Detect which cell encompasses the target text, then output its [X, Y] center coordinate. 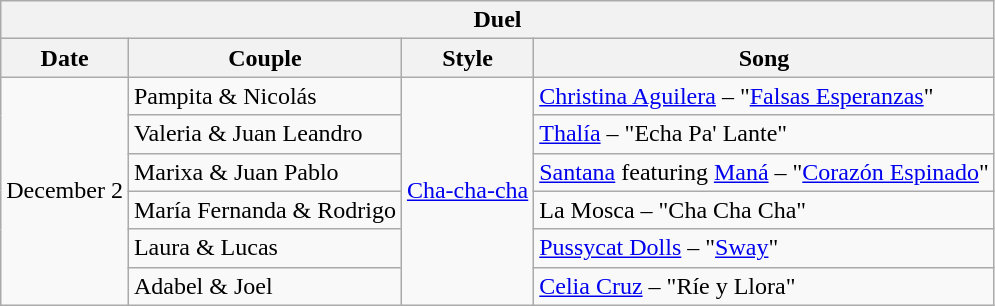
Duel [498, 20]
Celia Cruz – "Ríe y Llora" [764, 286]
Christina Aguilera – "Falsas Esperanzas" [764, 96]
Couple [264, 58]
Pussycat Dolls – "Sway" [764, 248]
Valeria & Juan Leandro [264, 134]
La Mosca – "Cha Cha Cha" [764, 210]
Song [764, 58]
Date [65, 58]
Adabel & Joel [264, 286]
Style [467, 58]
María Fernanda & Rodrigo [264, 210]
Santana featuring Maná – "Corazón Espinado" [764, 172]
Laura & Lucas [264, 248]
Marixa & Juan Pablo [264, 172]
Pampita & Nicolás [264, 96]
Thalía – "Echa Pa' Lante" [764, 134]
Cha-cha-cha [467, 191]
December 2 [65, 191]
